Locate the cell with the specified text and output its (x, y) center coordinate. 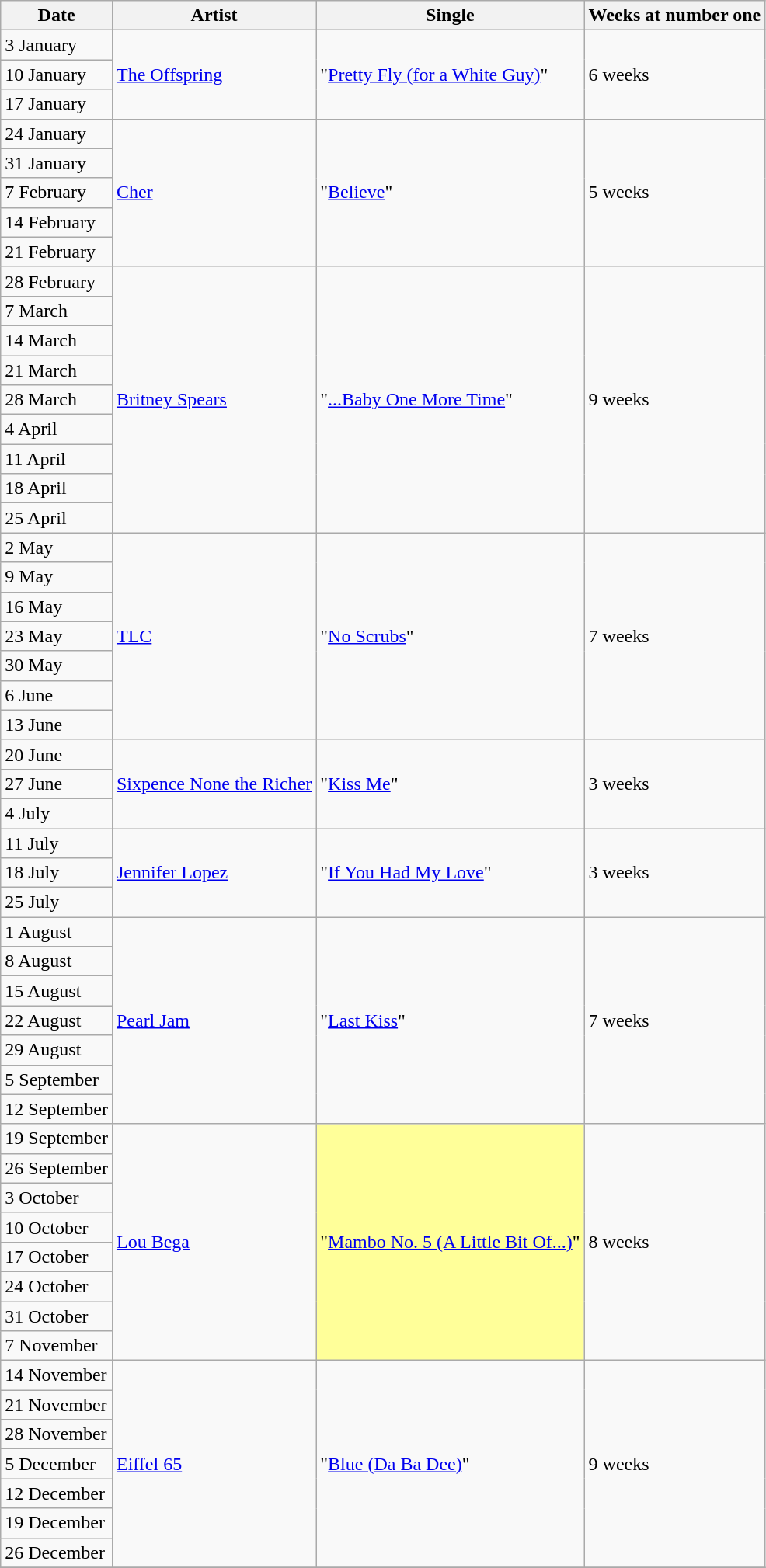
Single (451, 16)
The Offspring (214, 75)
16 May (57, 607)
26 December (57, 1552)
Artist (214, 16)
"Last Kiss" (451, 1020)
"Mambo No. 5 (A Little Bit Of...)" (451, 1242)
21 November (57, 1405)
2 May (57, 548)
8 August (57, 961)
TLC (214, 636)
13 June (57, 725)
23 May (57, 636)
5 weeks (674, 193)
Weeks at number one (674, 16)
28 November (57, 1434)
3 October (57, 1198)
12 December (57, 1493)
"If You Had My Love" (451, 872)
1 August (57, 932)
21 February (57, 252)
17 October (57, 1257)
7 February (57, 193)
"...Baby One More Time" (451, 399)
22 August (57, 1020)
29 August (57, 1050)
21 March (57, 370)
18 July (57, 873)
19 December (57, 1523)
"Pretty Fly (for a White Guy)" (451, 75)
6 weeks (674, 75)
10 January (57, 75)
3 January (57, 45)
14 February (57, 222)
26 September (57, 1168)
Eiffel 65 (214, 1464)
10 October (57, 1227)
7 November (57, 1346)
"Blue (Da Ba Dee)" (451, 1464)
24 January (57, 134)
Date (57, 16)
17 January (57, 104)
28 February (57, 281)
30 May (57, 666)
9 May (57, 577)
24 October (57, 1286)
"Believe" (451, 193)
14 November (57, 1375)
11 July (57, 843)
Cher (214, 193)
"Kiss Me" (451, 784)
31 October (57, 1316)
Pearl Jam (214, 1020)
4 July (57, 813)
5 September (57, 1080)
18 April (57, 488)
25 April (57, 518)
4 April (57, 429)
20 June (57, 754)
Sixpence None the Richer (214, 784)
6 June (57, 695)
19 September (57, 1139)
7 March (57, 311)
15 August (57, 991)
11 April (57, 459)
"No Scrubs" (451, 636)
8 weeks (674, 1242)
Jennifer Lopez (214, 872)
28 March (57, 400)
5 December (57, 1464)
27 June (57, 784)
31 January (57, 163)
25 July (57, 902)
14 March (57, 340)
Lou Bega (214, 1242)
Britney Spears (214, 399)
12 September (57, 1109)
